Determine the (x, y) coordinate at the center of the cell enclosing the given text.  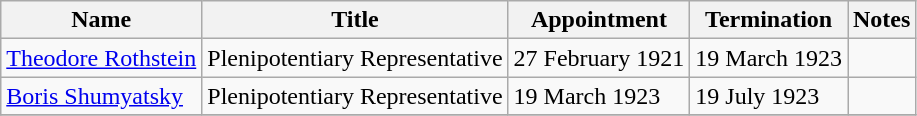
19 July 1923 (769, 96)
Notes (882, 20)
Name (102, 20)
27 February 1921 (599, 58)
Appointment (599, 20)
Boris Shumyatsky (102, 96)
Theodore Rothstein (102, 58)
Termination (769, 20)
Title (355, 20)
